Pinpoint the cell where the given text exists, returning its [x, y] midpoint coordinate. 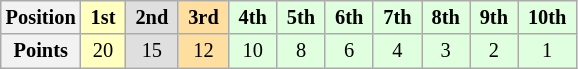
4th [253, 17]
20 [104, 51]
10 [253, 51]
4 [397, 51]
10th [547, 17]
2 [494, 51]
Points [41, 51]
3 [446, 51]
5th [301, 17]
3rd [203, 17]
2nd [152, 17]
8 [301, 51]
6 [349, 51]
Position [41, 17]
1 [547, 51]
9th [494, 17]
1st [104, 17]
12 [203, 51]
15 [152, 51]
8th [446, 17]
7th [397, 17]
6th [349, 17]
